Find where the given text appears and provide that cell's center as [X, Y] coordinate. 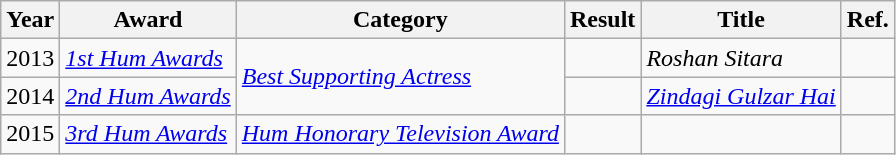
2nd Hum Awards [148, 96]
Year [30, 20]
Ref. [868, 20]
Category [400, 20]
2013 [30, 58]
Best Supporting Actress [400, 77]
3rd Hum Awards [148, 134]
Title [741, 20]
Roshan Sitara [741, 58]
2015 [30, 134]
Award [148, 20]
Result [602, 20]
Hum Honorary Television Award [400, 134]
Zindagi Gulzar Hai [741, 96]
1st Hum Awards [148, 58]
2014 [30, 96]
